Capture the cell that displays the provided text and extract its [X, Y] central coordinate. 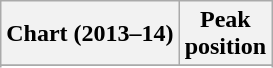
Chart (2013–14) [90, 34]
Peakposition [225, 34]
